Provide the [x, y] coordinate of the cell's center where the given text is located.  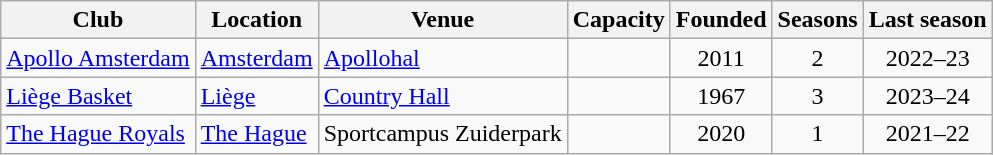
2021–22 [928, 134]
Liège Basket [98, 96]
2023–24 [928, 96]
Country Hall [442, 96]
Location [256, 20]
The Hague Royals [98, 134]
3 [818, 96]
Apollo Amsterdam [98, 58]
Capacity [618, 20]
Amsterdam [256, 58]
The Hague [256, 134]
Founded [721, 20]
Club [98, 20]
2022–23 [928, 58]
Venue [442, 20]
Seasons [818, 20]
1 [818, 134]
Liège [256, 96]
1967 [721, 96]
2020 [721, 134]
Sportcampus Zuiderpark [442, 134]
2 [818, 58]
Apollohal [442, 58]
2011 [721, 58]
Last season [928, 20]
